Detect which cell encompasses the target text, then output its (x, y) center coordinate. 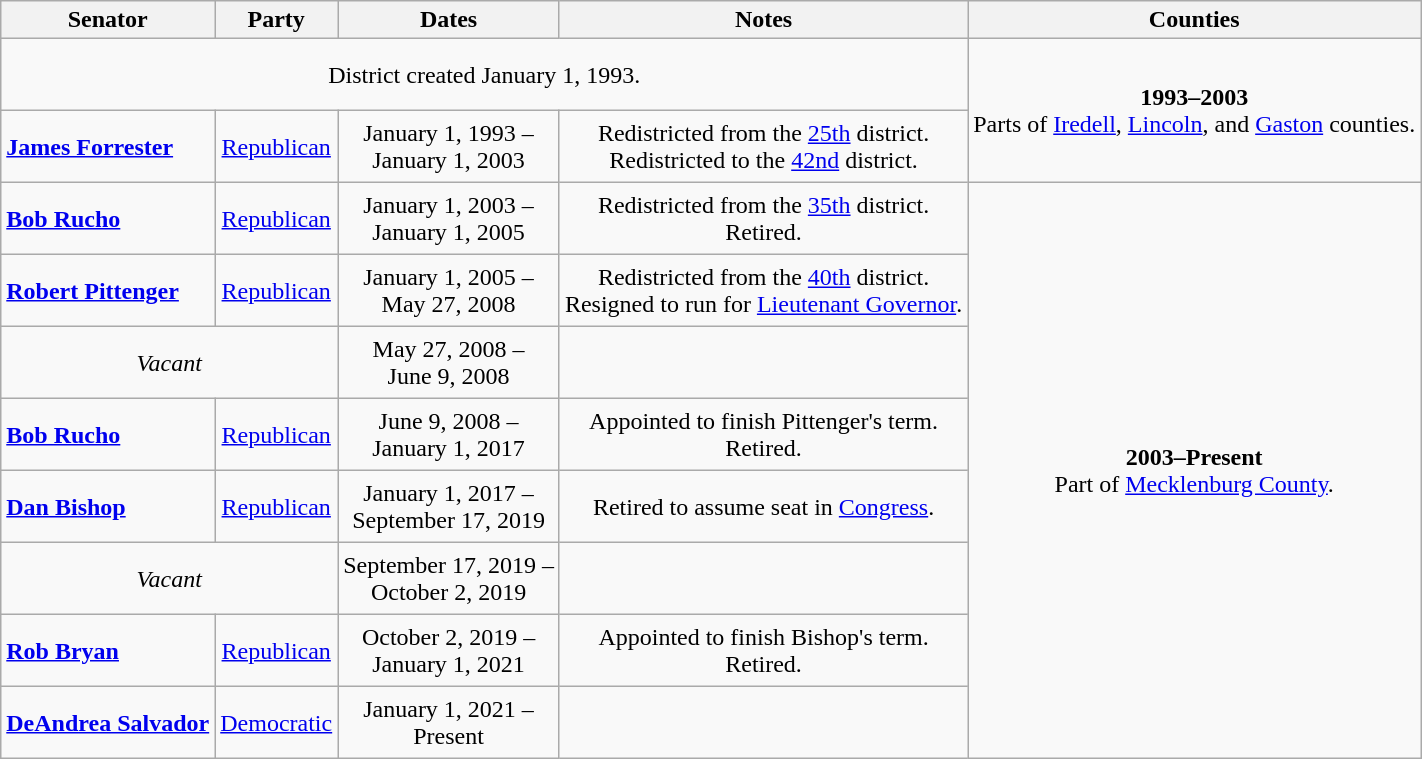
Redistricted from the 40th district. Resigned to run for Lieutenant Governor. (763, 291)
Dates (449, 20)
Dan Bishop (108, 507)
Appointed to finish Bishop's term. Retired. (763, 651)
Senator (108, 20)
Redistricted from the 35th district. Retired. (763, 219)
1993–2003 Parts of Iredell, Lincoln, and Gaston counties. (1194, 111)
Retired to assume seat in Congress. (763, 507)
Appointed to finish Pittenger's term. Retired. (763, 435)
Counties (1194, 20)
2003–Present Part of Mecklenburg County. (1194, 471)
September 17, 2019 – October 2, 2019 (449, 579)
January 1, 2017 – September 17, 2019 (449, 507)
Party (276, 20)
Robert Pittenger (108, 291)
January 1, 2003 – January 1, 2005 (449, 219)
Rob Bryan (108, 651)
January 1, 2005 – May 27, 2008 (449, 291)
Redistricted from the 25th district. Redistricted to the 42nd district. (763, 147)
Notes (763, 20)
District created January 1, 1993. (484, 75)
DeAndrea Salvador (108, 723)
May 27, 2008 – June 9, 2008 (449, 363)
January 1, 1993 – January 1, 2003 (449, 147)
Democratic (276, 723)
James Forrester (108, 147)
June 9, 2008 – January 1, 2017 (449, 435)
January 1, 2021 – Present (449, 723)
October 2, 2019 – January 1, 2021 (449, 651)
